Capture the cell that displays the provided text and extract its (X, Y) central coordinate. 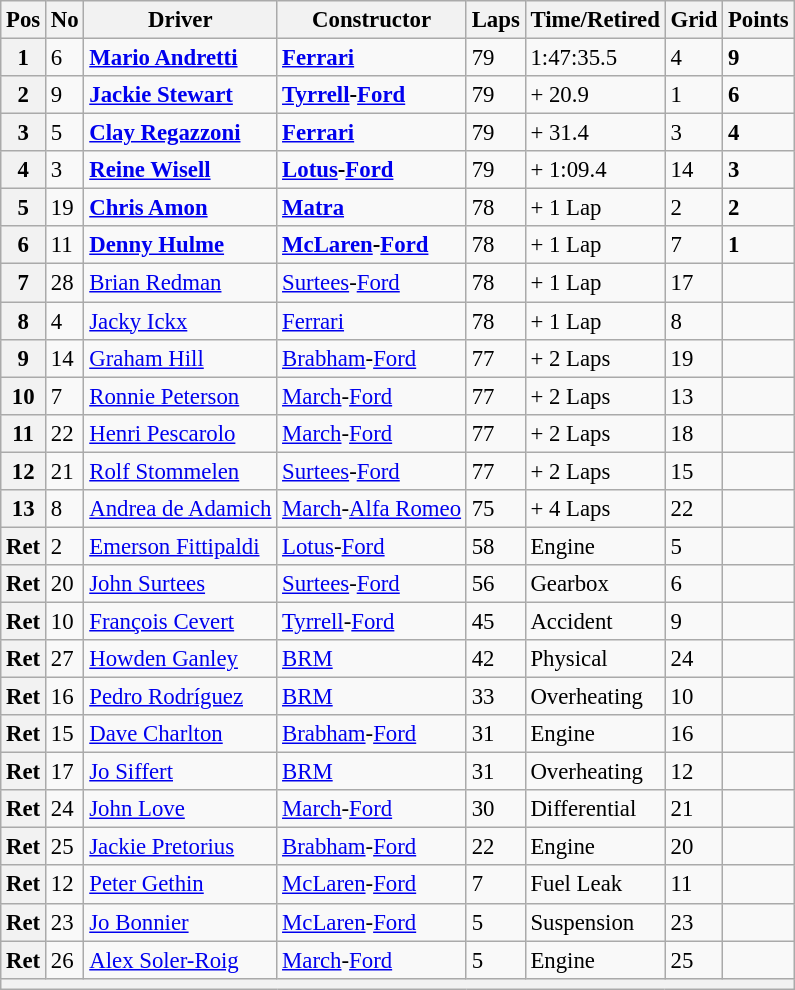
Jacky Ickx (180, 321)
Rolf Stommelen (180, 471)
John Surtees (180, 584)
+ 20.9 (595, 95)
No (65, 20)
Accident (595, 621)
Jo Bonnier (180, 922)
45 (496, 621)
58 (496, 546)
Alex Soler-Roig (180, 960)
Laps (496, 20)
27 (65, 659)
Physical (595, 659)
+ 4 Laps (595, 509)
Brian Redman (180, 283)
Jackie Pretorius (180, 847)
Mario Andretti (180, 58)
Clay Regazzoni (180, 133)
Peter Gethin (180, 885)
John Love (180, 809)
Jo Siffert (180, 772)
+ 1:09.4 (595, 170)
Andrea de Adamich (180, 509)
75 (496, 509)
18 (694, 433)
Dave Charlton (180, 734)
Reine Wisell (180, 170)
Emerson Fittipaldi (180, 546)
+ 31.4 (595, 133)
Ronnie Peterson (180, 396)
Fuel Leak (595, 885)
Graham Hill (180, 358)
Jackie Stewart (180, 95)
Grid (694, 20)
30 (496, 809)
28 (65, 283)
Denny Hulme (180, 245)
Howden Ganley (180, 659)
March-Alfa Romeo (372, 509)
Suspension (595, 922)
Driver (180, 20)
Chris Amon (180, 208)
François Cevert (180, 621)
Constructor (372, 20)
1:47:35.5 (595, 58)
Matra (372, 208)
56 (496, 584)
42 (496, 659)
Points (758, 20)
Pos (24, 20)
Gearbox (595, 584)
Time/Retired (595, 20)
Differential (595, 809)
33 (496, 697)
26 (65, 960)
Henri Pescarolo (180, 433)
Pedro Rodríguez (180, 697)
